Pinpoint the cell where the given text exists, returning its (x, y) midpoint coordinate. 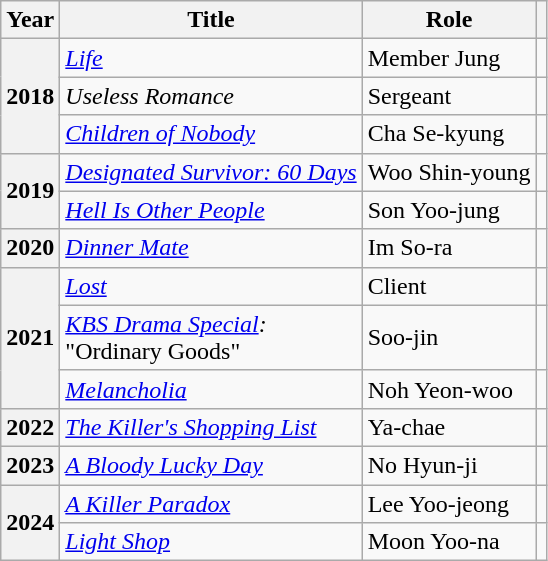
Children of Nobody (211, 134)
Role (449, 20)
Im So-ra (449, 248)
A Bloody Lucky Day (211, 465)
2018 (30, 96)
2021 (30, 338)
KBS Drama Special:"Ordinary Goods" (211, 338)
Title (211, 20)
Client (449, 286)
Soo-jin (449, 338)
A Killer Paradox (211, 503)
Melancholia (211, 389)
Lost (211, 286)
2022 (30, 427)
Member Jung (449, 58)
Sergeant (449, 96)
The Killer's Shopping List (211, 427)
2019 (30, 191)
Cha Se-kyung (449, 134)
Designated Survivor: 60 Days (211, 172)
Son Yoo-jung (449, 210)
Life (211, 58)
Useless Romance (211, 96)
2023 (30, 465)
Ya-chae (449, 427)
2024 (30, 522)
Moon Yoo-na (449, 542)
No Hyun-ji (449, 465)
Lee Yoo-jeong (449, 503)
Dinner Mate (211, 248)
Year (30, 20)
2020 (30, 248)
Light Shop (211, 542)
Noh Yeon-woo (449, 389)
Hell Is Other People (211, 210)
Woo Shin-young (449, 172)
